Identify which cell holds the provided text, then report its (X, Y) central coordinate. 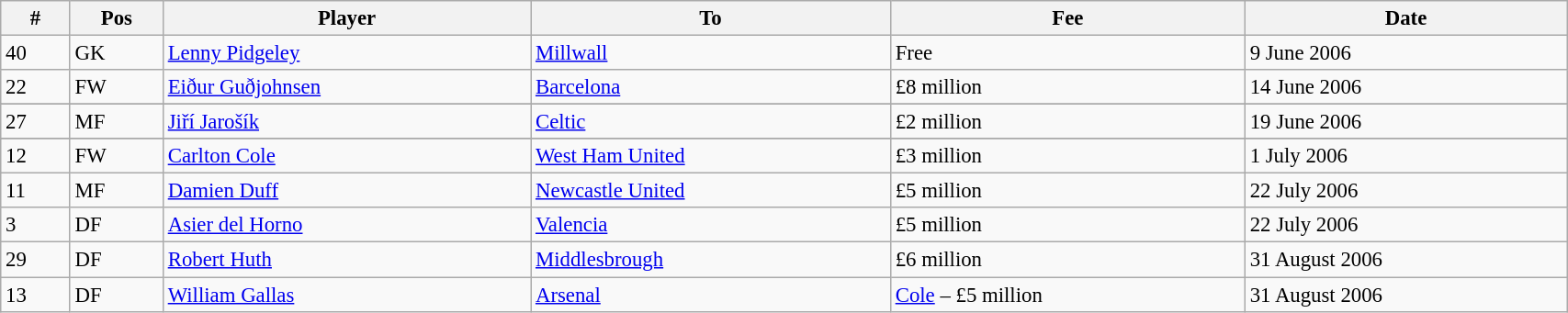
Lenny Pidgeley (346, 53)
Arsenal (711, 295)
13 (35, 295)
19 June 2006 (1405, 122)
Carlton Cole (346, 156)
22 (35, 87)
West Ham United (711, 156)
To (711, 18)
Damien Duff (346, 191)
11 (35, 191)
# (35, 18)
Millwall (711, 53)
14 June 2006 (1405, 87)
Eiður Guðjohnsen (346, 87)
Middlesbrough (711, 260)
1 July 2006 (1405, 156)
£2 million (1067, 122)
£3 million (1067, 156)
12 (35, 156)
27 (35, 122)
40 (35, 53)
Celtic (711, 122)
9 June 2006 (1405, 53)
£8 million (1067, 87)
Robert Huth (346, 260)
Newcastle United (711, 191)
29 (35, 260)
Barcelona (711, 87)
William Gallas (346, 295)
Date (1405, 18)
Pos (116, 18)
Player (346, 18)
3 (35, 225)
Cole – £5 million (1067, 295)
Free (1067, 53)
GK (116, 53)
Asier del Horno (346, 225)
Jiří Jarošík (346, 122)
£6 million (1067, 260)
Valencia (711, 225)
Fee (1067, 18)
